From the cell containing the given text, extract its center point as (x, y) coordinate. 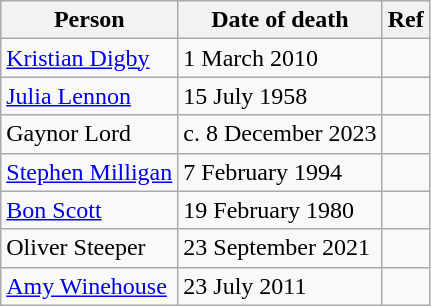
Amy Winehouse (90, 286)
Person (90, 20)
7 February 1994 (280, 172)
23 September 2021 (280, 248)
19 February 1980 (280, 210)
1 March 2010 (280, 58)
Oliver Steeper (90, 248)
Julia Lennon (90, 96)
Gaynor Lord (90, 134)
Date of death (280, 20)
23 July 2011 (280, 286)
Ref (406, 20)
Kristian Digby (90, 58)
c. 8 December 2023 (280, 134)
Stephen Milligan (90, 172)
15 July 1958 (280, 96)
Bon Scott (90, 210)
